Extract the (x, y) coordinate from the center of the cell holding the provided text.  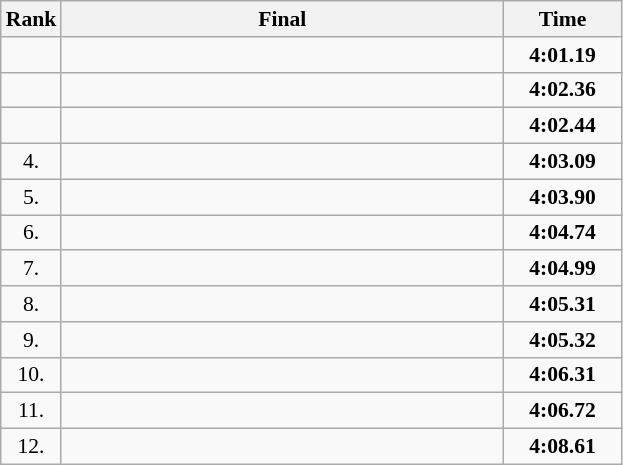
Final (282, 19)
4:06.31 (562, 375)
11. (32, 411)
4:08.61 (562, 447)
4:04.99 (562, 269)
4:03.90 (562, 197)
Rank (32, 19)
7. (32, 269)
12. (32, 447)
4:06.72 (562, 411)
4:02.44 (562, 126)
6. (32, 233)
4:02.36 (562, 90)
4. (32, 162)
8. (32, 304)
4:05.32 (562, 340)
4:05.31 (562, 304)
5. (32, 197)
4:01.19 (562, 55)
10. (32, 375)
Time (562, 19)
4:04.74 (562, 233)
4:03.09 (562, 162)
9. (32, 340)
